Determine the (X, Y) coordinate at the center of the cell enclosing the given text.  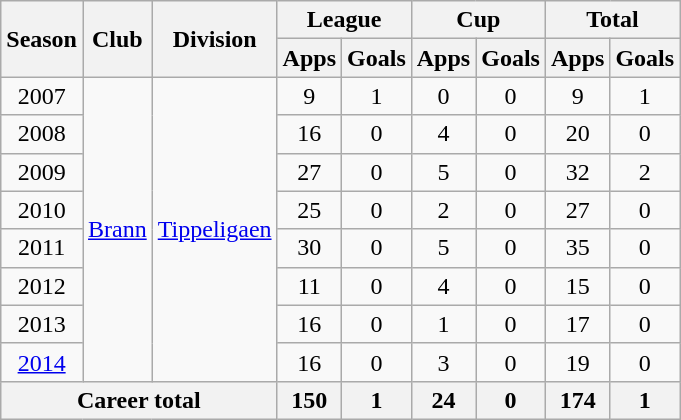
Season (42, 39)
11 (309, 286)
32 (577, 172)
2010 (42, 210)
Tippeligaen (214, 229)
35 (577, 248)
25 (309, 210)
3 (443, 362)
15 (577, 286)
2012 (42, 286)
Cup (478, 20)
17 (577, 324)
2007 (42, 96)
30 (309, 248)
Total (612, 20)
174 (577, 400)
19 (577, 362)
2009 (42, 172)
20 (577, 134)
150 (309, 400)
2008 (42, 134)
Career total (139, 400)
League (344, 20)
2011 (42, 248)
2013 (42, 324)
2014 (42, 362)
Brann (117, 229)
Division (214, 39)
Club (117, 39)
24 (443, 400)
